Pinpoint the cell where the given text exists, returning its [x, y] midpoint coordinate. 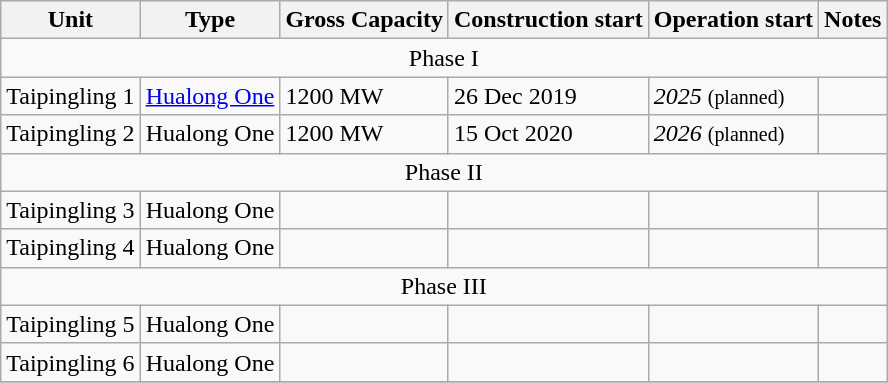
Gross Capacity [364, 20]
Taipingling 4 [70, 248]
Notes [853, 20]
Taipingling 6 [70, 362]
Phase III [444, 286]
Phase II [444, 172]
2025 (planned) [733, 96]
Taipingling 2 [70, 134]
2026 (planned) [733, 134]
Construction start [548, 20]
Unit [70, 20]
Operation start [733, 20]
Taipingling 1 [70, 96]
15 Oct 2020 [548, 134]
Type [210, 20]
Taipingling 3 [70, 210]
Phase I [444, 58]
Taipingling 5 [70, 324]
26 Dec 2019 [548, 96]
